Return (X, Y) of the center of cell containing provided text 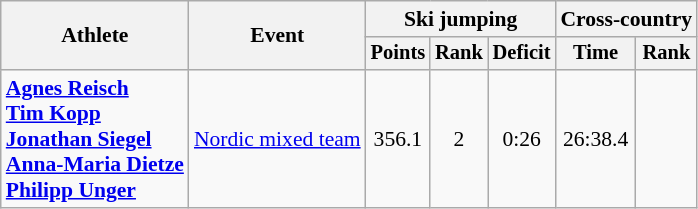
Event (278, 36)
Athlete (95, 36)
Points (398, 54)
26:38.4 (595, 139)
2 (459, 139)
Nordic mixed team (278, 139)
Ski jumping (461, 19)
0:26 (522, 139)
Cross-country (626, 19)
Time (595, 54)
Agnes ReischTim KoppJonathan SiegelAnna-Maria DietzePhilipp Unger (95, 139)
Deficit (522, 54)
356.1 (398, 139)
